Return (x, y) of the center of cell containing provided text 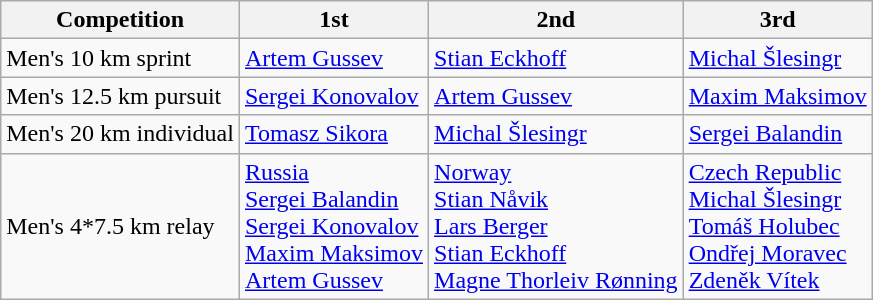
NorwayStian NåvikLars BergerStian EckhoffMagne Thorleiv Rønning (556, 226)
RussiaSergei BalandinSergei KonovalovMaxim MaksimovArtem Gussev (334, 226)
2nd (556, 20)
Sergei Konovalov (334, 96)
Maxim Maksimov (778, 96)
Men's 12.5 km pursuit (120, 96)
Sergei Balandin (778, 134)
Tomasz Sikora (334, 134)
3rd (778, 20)
1st (334, 20)
Men's 10 km sprint (120, 58)
Men's 20 km individual (120, 134)
Stian Eckhoff (556, 58)
Men's 4*7.5 km relay (120, 226)
Competition (120, 20)
Czech RepublicMichal ŠlesingrTomáš HolubecOndřej MoravecZdeněk Vítek (778, 226)
